Determine the [X, Y] coordinate at the center of the cell enclosing the given text.  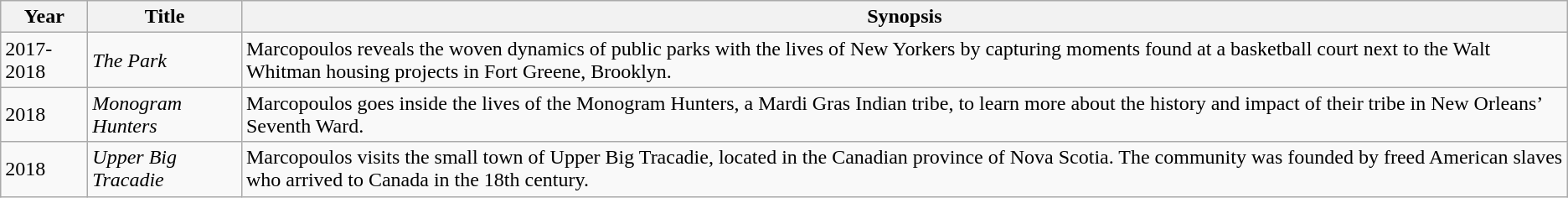
Upper Big Tracadie [165, 169]
Synopsis [905, 17]
2017-2018 [44, 60]
Year [44, 17]
Title [165, 17]
Monogram Hunters [165, 114]
The Park [165, 60]
